Determine the [X, Y] coordinate at the center of the cell enclosing the given text.  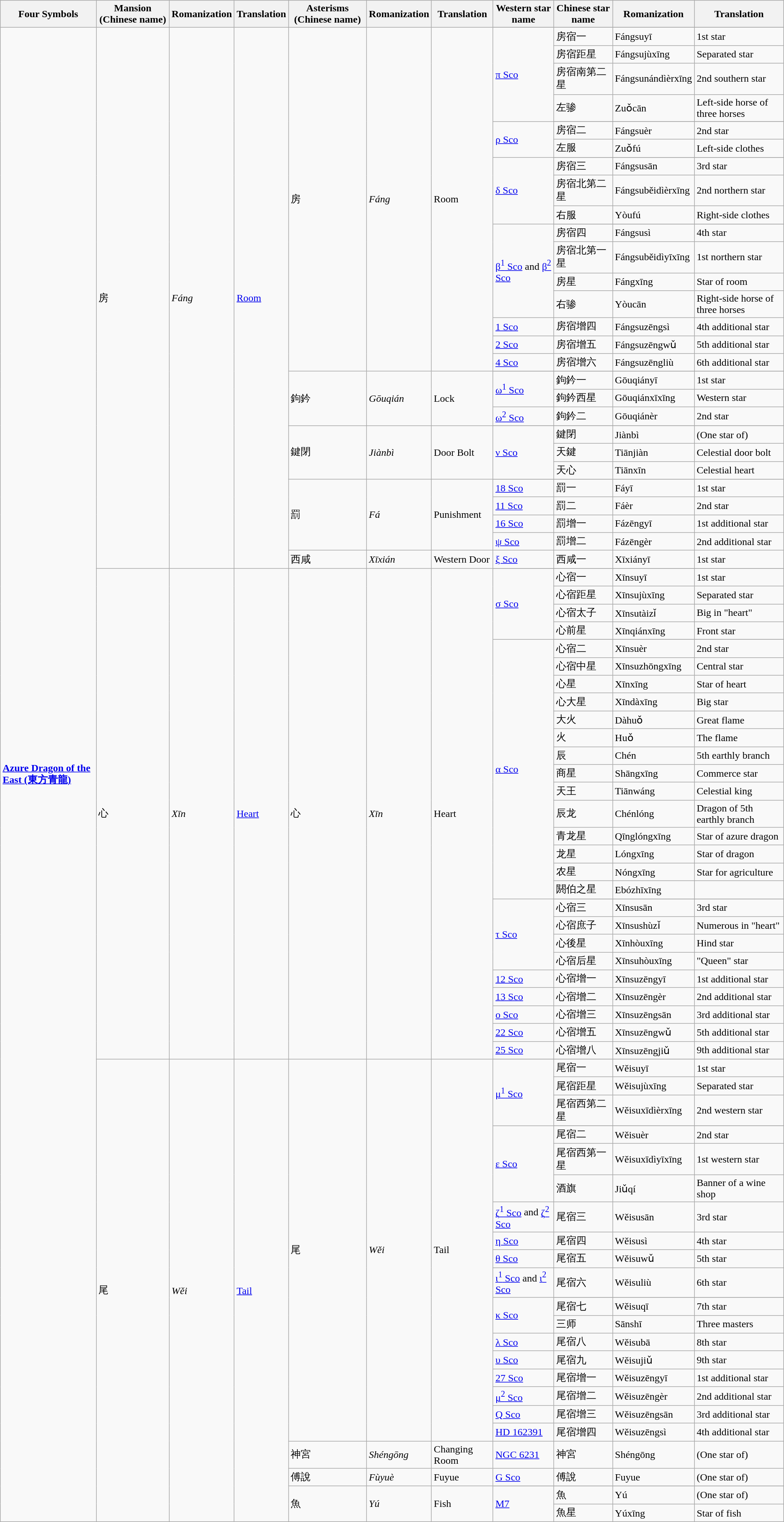
鉤鈐西星 [583, 398]
Qīnglóngxīng [653, 836]
尾宿增三 [583, 1414]
Xīnsuyī [653, 577]
Zuǒcān [653, 108]
罰 [328, 515]
Star of azure dragon [739, 836]
δ Sco [524, 190]
The flame [739, 738]
Xīnsujùxīng [653, 595]
Four Symbols [49, 14]
尾宿二 [583, 1134]
心宿增三 [583, 1015]
心宿一 [583, 577]
右骖 [583, 304]
房宿四 [583, 233]
房宿三 [583, 166]
Xīnsushùzǐ [653, 926]
房宿增五 [583, 344]
天王 [583, 791]
Celestial heart [739, 470]
Big in "heart" [739, 613]
青龙星 [583, 836]
尾宿九 [583, 1360]
Xīxián [399, 560]
Fáyī [653, 488]
Xīnsusān [653, 907]
Wěisuqī [653, 1306]
18 Sco [524, 488]
ρ Sco [524, 139]
商星 [583, 773]
心星 [583, 685]
Gōuqiánèr [653, 416]
Wěisuyī [653, 1068]
G Sco [524, 1477]
Wěisuwǔ [653, 1258]
27 Sco [524, 1378]
υ Sco [524, 1360]
大火 [583, 720]
心宿二 [583, 649]
Fángsuběidìyīxīng [653, 257]
Left-side horse of three horses [739, 108]
Punishment [462, 515]
Xīnqiánxīng [653, 631]
Sānshī [653, 1325]
1 Sco [524, 327]
ε Sco [524, 1164]
5th star [739, 1258]
心大星 [583, 702]
Fángsuzēngliù [653, 363]
Central star [739, 666]
ψ Sco [524, 541]
Fish [462, 1504]
ω1 Sco [524, 389]
Changing Room [462, 1455]
Right-side horse of three horses [739, 304]
房宿北第二星 [583, 191]
Numerous in "heart" [739, 926]
Xīnsuzēngjiǔ [653, 1051]
Wěisusì [653, 1241]
心宿增一 [583, 979]
M7 [524, 1504]
Xīnsuzhōngxīng [653, 666]
尾宿六 [583, 1283]
尾宿增四 [583, 1432]
Hind star [739, 943]
閼伯之星 [583, 890]
Mansion (Chinese name) [133, 14]
π Sco [524, 75]
2nd southern star [739, 79]
尾宿西第一星 [583, 1159]
Chénlóng [653, 814]
λ Sco [524, 1342]
Ebózhīxīng [653, 890]
Xīnsuzēngyī [653, 979]
Western star name [524, 14]
ο Sco [524, 1015]
Fá [399, 515]
ζ1 Sco and ζ2 Sco [524, 1217]
Xīnsuzēngsān [653, 1015]
罰二 [583, 506]
κ Sco [524, 1315]
鉤鈐一 [583, 380]
辰龙 [583, 814]
Fángsunándìèrxīng [653, 79]
房宿增六 [583, 363]
Jiǔqí [653, 1188]
Western Door [462, 560]
龙星 [583, 854]
Wěisujiǔ [653, 1360]
心宿三 [583, 907]
Xīnsuzēngèr [653, 997]
Dàhuǒ [653, 720]
房宿南第二星 [583, 79]
σ Sco [524, 604]
μ2 Sco [524, 1396]
Tiānwáng [653, 791]
天心 [583, 470]
Nóngxīng [653, 872]
火 [583, 738]
尾宿距星 [583, 1086]
"Queen" star [739, 961]
Fùyuè [399, 1477]
Fángsusì [653, 233]
尾宿五 [583, 1258]
房宿北第一星 [583, 257]
Yòufú [653, 215]
房宿距星 [583, 54]
Tiānxīn [653, 470]
ι1 Sco and ι2 Sco [524, 1283]
Great flame [739, 720]
α Sco [524, 769]
Star of heart [739, 685]
Gōuqián [399, 398]
2nd northern star [739, 191]
魚星 [583, 1513]
Gōuqiányī [653, 380]
Q Sco [524, 1414]
η Sco [524, 1241]
NGC 6231 [524, 1455]
尾宿三 [583, 1217]
房宿二 [583, 131]
1st northern star [739, 257]
尾宿七 [583, 1306]
Wěisuzēngèr [653, 1396]
Banner of a wine shop [739, 1188]
6th additional star [739, 363]
Wěisuèr [653, 1134]
心宿增二 [583, 997]
Celestial door bolt [739, 452]
左骖 [583, 108]
Left-side clothes [739, 148]
Xīnxīng [653, 685]
Wěisuzēngsì [653, 1432]
Fángsuèr [653, 131]
13 Sco [524, 997]
Star for agriculture [739, 872]
Three masters [739, 1325]
25 Sco [524, 1051]
Xīnsuhòuxīng [653, 961]
农星 [583, 872]
2nd western star [739, 1110]
心宿增五 [583, 1032]
ξ Sco [524, 560]
Shāngxīng [653, 773]
Xīxiányī [653, 560]
Fángsujùxīng [653, 54]
1st western star [739, 1159]
罰增一 [583, 524]
Huǒ [653, 738]
Xīnsuèr [653, 649]
右服 [583, 215]
Fángxīng [653, 282]
ω2 Sco [524, 416]
Front star [739, 631]
Fángsuběidìèrxīng [653, 191]
Dragon of 5th earthly branch [739, 814]
5th earthly branch [739, 756]
Fángsuyī [653, 37]
Wěisuzēngyī [653, 1378]
尾宿增二 [583, 1396]
天鍵 [583, 452]
心宿后星 [583, 961]
Fázēngyī [653, 524]
Lock [462, 398]
酒旗 [583, 1188]
HD 162391 [524, 1432]
Western star [739, 398]
Celestial king [739, 791]
Wěisuxīdìèrxīng [653, 1110]
Xīndàxīng [653, 702]
西咸一 [583, 560]
Chinese star name [583, 14]
心前星 [583, 631]
心宿太子 [583, 613]
Fángsuzēngwǔ [653, 344]
Wěisujùxīng [653, 1086]
8th star [739, 1342]
尾宿八 [583, 1342]
Right-side clothes [739, 215]
心宿庶子 [583, 926]
Door Bolt [462, 452]
9th star [739, 1360]
房宿增四 [583, 327]
Lóngxīng [653, 854]
Big star [739, 702]
尾宿四 [583, 1241]
心宿增八 [583, 1051]
Azure Dragon of the East (東方青龍) [49, 775]
ν Sco [524, 452]
尾宿一 [583, 1068]
τ Sco [524, 934]
16 Sco [524, 524]
房星 [583, 282]
7th star [739, 1306]
Yòucān [653, 304]
三师 [583, 1325]
Yúxīng [653, 1513]
Xīnhòuxīng [653, 943]
2 Sco [524, 344]
Chén [653, 756]
Wěisuxīdìyīxīng [653, 1159]
尾宿西第二星 [583, 1110]
罰增二 [583, 541]
心宿中星 [583, 666]
Star of fish [739, 1513]
4 Sco [524, 363]
尾宿增一 [583, 1378]
Wěisuliù [653, 1283]
Wěisubā [653, 1342]
Xīnsutàizǐ [653, 613]
12 Sco [524, 979]
左服 [583, 148]
心後星 [583, 943]
Wěisuzēngsān [653, 1414]
Fázēngèr [653, 541]
心宿距星 [583, 595]
鉤鈐 [328, 398]
11 Sco [524, 506]
辰 [583, 756]
μ1 Sco [524, 1093]
6th star [739, 1283]
θ Sco [524, 1258]
Xīnsuzēngwǔ [653, 1032]
Zuǒfú [653, 148]
Fángsusān [653, 166]
Star of dragon [739, 854]
Asterisms (Chinese name) [328, 14]
罰一 [583, 488]
Tiānjiàn [653, 452]
Fáèr [653, 506]
西咸 [328, 560]
房宿一 [583, 37]
Gōuqiánxīxīng [653, 398]
Wěisusān [653, 1217]
鉤鈐二 [583, 416]
β1 Sco and β2 Sco [524, 271]
22 Sco [524, 1032]
9th additional star [739, 1051]
Fángsuzēngsì [653, 327]
Commerce star [739, 773]
Star of room [739, 282]
